Determine the (x, y) coordinate at the center of the cell enclosing the given text.  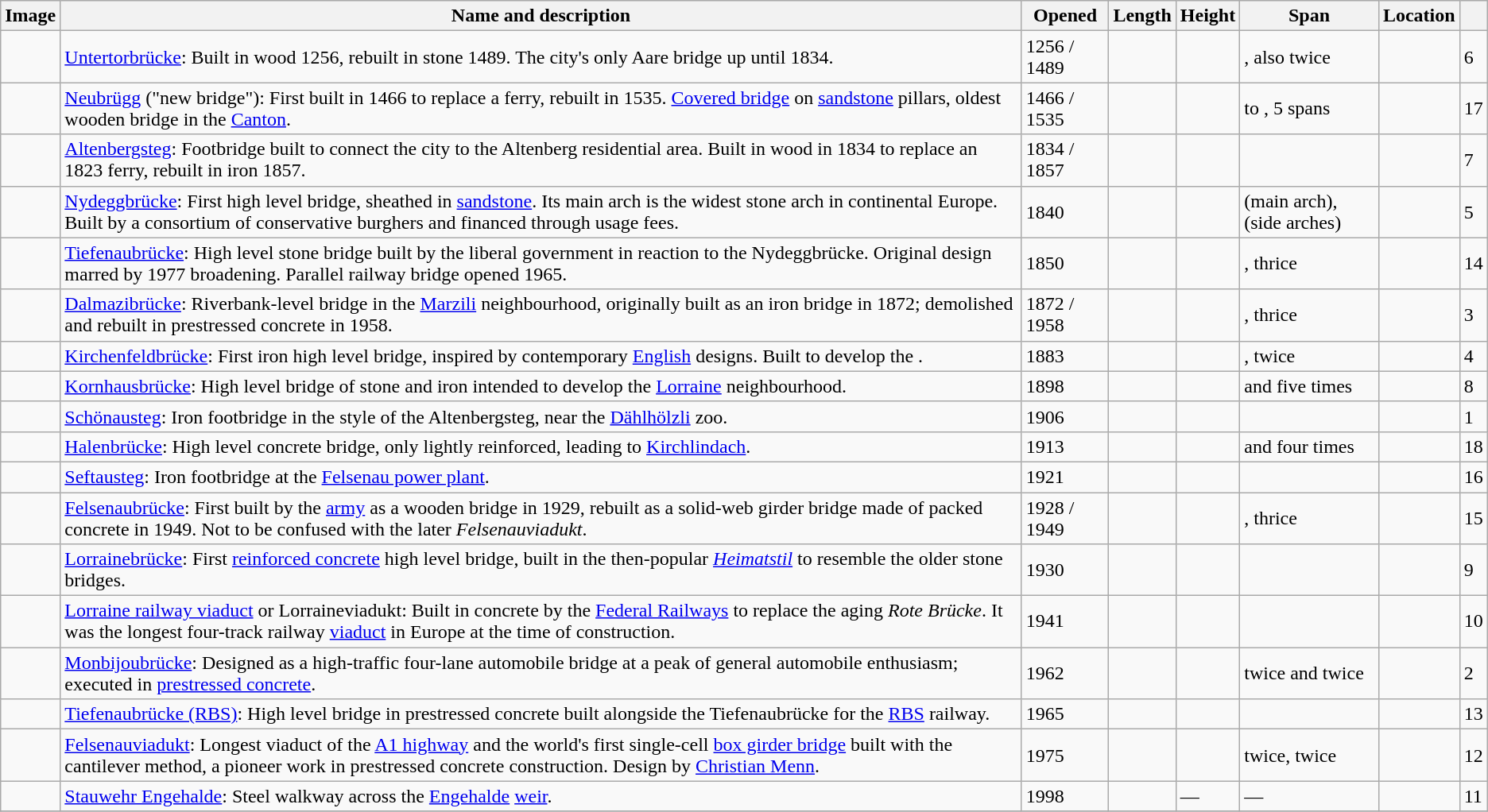
twice, twice (1310, 755)
1872 / 1958 (1065, 315)
15 (1474, 518)
Halenbrücke: High level concrete bridge, only lightly reinforced, leading to Kirchlindach. (541, 447)
Location (1419, 16)
1965 (1065, 714)
1883 (1065, 356)
Image (30, 16)
18 (1474, 447)
7 (1474, 160)
11 (1474, 796)
1898 (1065, 386)
, twice (1310, 356)
Name and description (541, 16)
Tiefenaubrücke (RBS): High level bridge in prestressed concrete built alongside the Tiefenaubrücke for the RBS railway. (541, 714)
Monbijoubrücke: Designed as a high-traffic four-lane automobile bridge at a peak of general automobile enthusiasm; executed in prestressed concrete. (541, 674)
and five times (1310, 386)
, also twice (1310, 57)
Opened (1065, 16)
16 (1474, 477)
1975 (1065, 755)
1466 / 1535 (1065, 108)
6 (1474, 57)
Untertorbrücke: Built in wood 1256, rebuilt in stone 1489. The city's only Aare bridge up until 1834. (541, 57)
1921 (1065, 477)
to , 5 spans (1310, 108)
1913 (1065, 447)
Length (1142, 16)
1928 / 1949 (1065, 518)
Height (1207, 16)
1256 / 1489 (1065, 57)
1840 (1065, 211)
1906 (1065, 416)
8 (1474, 386)
twice and twice (1310, 674)
10 (1474, 621)
1930 (1065, 570)
Kirchenfeldbrücke: First iron high level bridge, inspired by contemporary English designs. Built to develop the . (541, 356)
Kornhausbrücke: High level bridge of stone and iron intended to develop the Lorraine neighbourhood. (541, 386)
1941 (1065, 621)
(main arch), (side arches) (1310, 211)
17 (1474, 108)
14 (1474, 264)
1850 (1065, 264)
Span (1310, 16)
2 (1474, 674)
1962 (1065, 674)
9 (1474, 570)
1834 / 1857 (1065, 160)
3 (1474, 315)
Seftausteg: Iron footbridge at the Felsenau power plant. (541, 477)
and four times (1310, 447)
4 (1474, 356)
Lorrainebrücke: First reinforced concrete high level bridge, built in the then-popular Heimatstil to resemble the older stone bridges. (541, 570)
1998 (1065, 796)
13 (1474, 714)
12 (1474, 755)
Stauwehr Engehalde: Steel walkway across the Engehalde weir. (541, 796)
1 (1474, 416)
Schönausteg: Iron footbridge in the style of the Altenbergsteg, near the Dählhölzli zoo. (541, 416)
5 (1474, 211)
